Return (X, Y) of the center of cell containing provided text 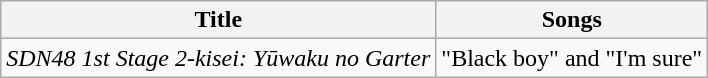
SDN48 1st Stage 2-kisei: Yūwaku no Garter (218, 58)
Title (218, 20)
"Black boy" and "I'm sure" (572, 58)
Songs (572, 20)
